Capture the cell that displays the provided text and extract its [X, Y] central coordinate. 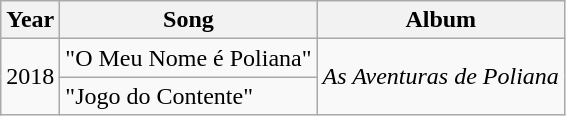
Year [30, 20]
"O Meu Nome é Poliana" [188, 58]
"Jogo do Contente" [188, 96]
2018 [30, 77]
As Aventuras de Poliana [440, 77]
Song [188, 20]
Album [440, 20]
